Find where the given text appears and provide that cell's center as [X, Y] coordinate. 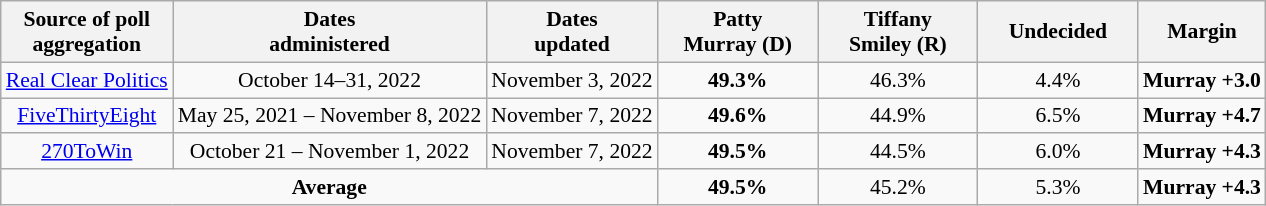
49.6% [738, 116]
46.3% [898, 80]
Undecided [1058, 32]
49.3% [738, 80]
Datesadministered [330, 32]
6.0% [1058, 152]
May 25, 2021 – November 8, 2022 [330, 116]
44.5% [898, 152]
Source of pollaggregation [87, 32]
4.4% [1058, 80]
Datesupdated [572, 32]
Murray +4.7 [1202, 116]
FiveThirtyEight [87, 116]
Murray +3.0 [1202, 80]
6.5% [1058, 116]
Margin [1202, 32]
PattyMurray (D) [738, 32]
TiffanySmiley (R) [898, 32]
Average [330, 187]
November 3, 2022 [572, 80]
October 14–31, 2022 [330, 80]
5.3% [1058, 187]
45.2% [898, 187]
44.9% [898, 116]
270ToWin [87, 152]
October 21 – November 1, 2022 [330, 152]
Real Clear Politics [87, 80]
